Determine the (x, y) coordinate at the center of the cell enclosing the given text.  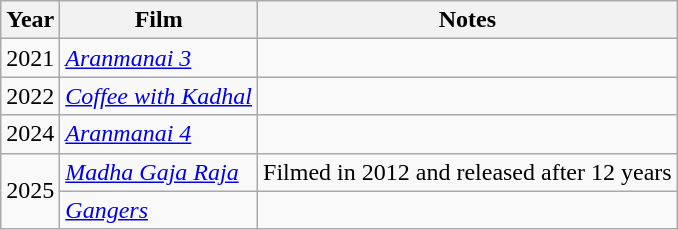
2025 (30, 191)
Aranmanai 4 (159, 134)
Coffee with Kadhal (159, 96)
Gangers (159, 210)
Notes (468, 20)
Film (159, 20)
Madha Gaja Raja (159, 172)
2022 (30, 96)
Filmed in 2012 and released after 12 years (468, 172)
2024 (30, 134)
Year (30, 20)
2021 (30, 58)
Aranmanai 3 (159, 58)
